Determine the (X, Y) coordinate at the center of the cell enclosing the given text.  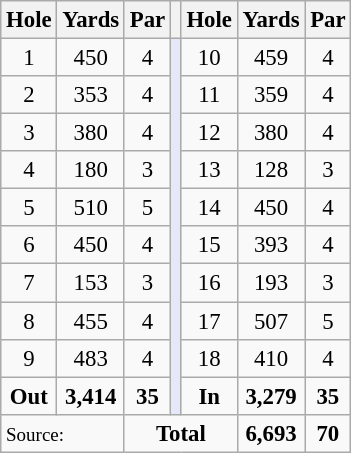
153 (91, 283)
70 (328, 433)
393 (271, 245)
10 (209, 58)
507 (271, 321)
483 (91, 358)
14 (209, 208)
359 (271, 95)
13 (209, 170)
12 (209, 133)
193 (271, 283)
3,414 (91, 396)
In (209, 396)
6,693 (271, 433)
128 (271, 170)
9 (29, 358)
18 (209, 358)
17 (209, 321)
455 (91, 321)
180 (91, 170)
410 (271, 358)
8 (29, 321)
459 (271, 58)
Total (180, 433)
16 (209, 283)
11 (209, 95)
Out (29, 396)
7 (29, 283)
3,279 (271, 396)
353 (91, 95)
510 (91, 208)
1 (29, 58)
15 (209, 245)
Source: (63, 433)
6 (29, 245)
2 (29, 95)
